Identify which cell holds the provided text, then report its [x, y] central coordinate. 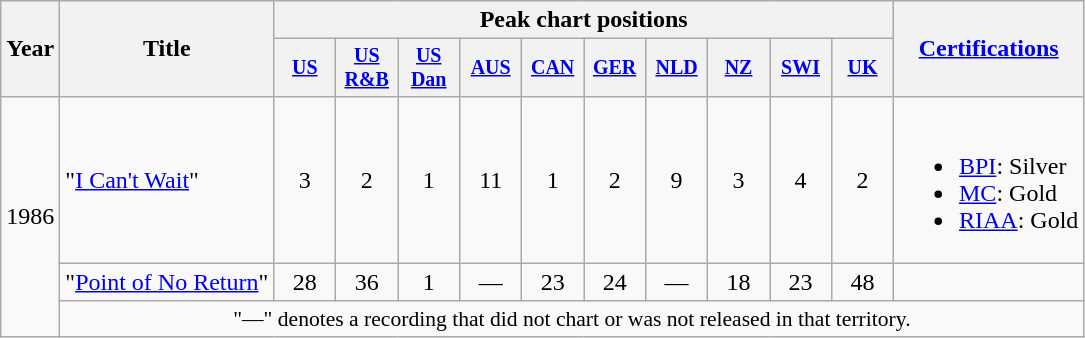
Certifications [988, 49]
BPI: SilverMC: GoldRIAA: Gold [988, 180]
Title [167, 49]
4 [801, 180]
18 [739, 282]
AUS [491, 68]
"Point of No Return" [167, 282]
28 [305, 282]
US [305, 68]
Peak chart positions [584, 20]
UK [863, 68]
USDan [429, 68]
NZ [739, 68]
48 [863, 282]
"—" denotes a recording that did not chart or was not released in that territory. [572, 319]
24 [615, 282]
SWI [801, 68]
NLD [677, 68]
Year [30, 49]
GER [615, 68]
USR&B [367, 68]
"I Can't Wait" [167, 180]
36 [367, 282]
11 [491, 180]
CAN [553, 68]
1986 [30, 216]
9 [677, 180]
